Pinpoint the cell where the given text exists, returning its (x, y) midpoint coordinate. 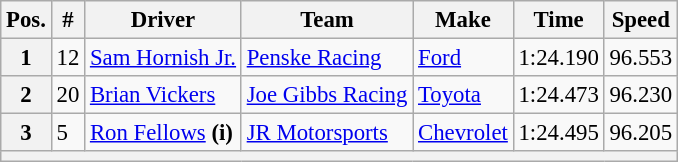
2 (26, 95)
96.230 (640, 95)
5 (68, 133)
12 (68, 58)
Speed (640, 20)
Penske Racing (326, 58)
Ford (463, 58)
JR Motorsports (326, 133)
Sam Hornish Jr. (164, 58)
Pos. (26, 20)
Toyota (463, 95)
20 (68, 95)
1 (26, 58)
Team (326, 20)
Ron Fellows (i) (164, 133)
96.205 (640, 133)
1:24.495 (558, 133)
1:24.190 (558, 58)
# (68, 20)
1:24.473 (558, 95)
Brian Vickers (164, 95)
3 (26, 133)
Joe Gibbs Racing (326, 95)
Make (463, 20)
Driver (164, 20)
Chevrolet (463, 133)
96.553 (640, 58)
Time (558, 20)
